Output the (x, y) coordinate of the center of the cell containing the given text.  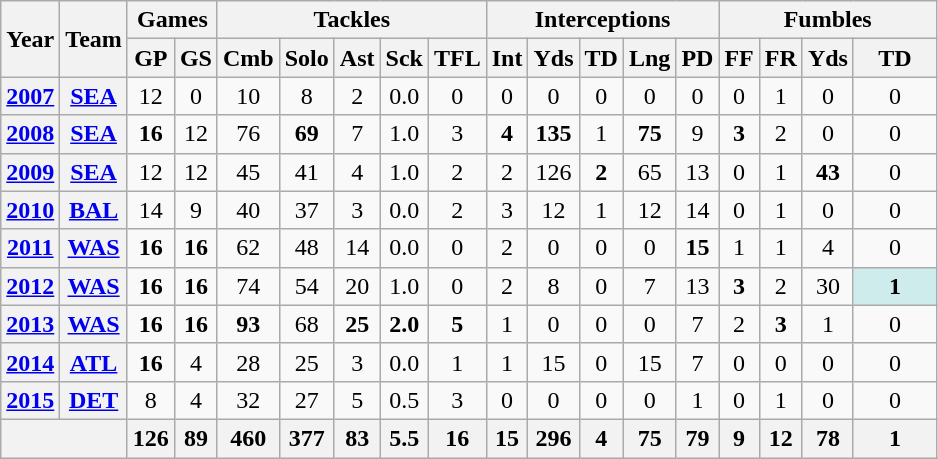
68 (306, 324)
PD (698, 58)
43 (828, 172)
2012 (30, 286)
Tackles (352, 20)
78 (828, 438)
GS (196, 58)
2011 (30, 248)
45 (248, 172)
296 (554, 438)
Team (94, 39)
377 (306, 438)
76 (248, 134)
2007 (30, 96)
135 (554, 134)
Fumbles (828, 20)
93 (248, 324)
Year (30, 39)
79 (698, 438)
62 (248, 248)
BAL (94, 210)
74 (248, 286)
54 (306, 286)
32 (248, 400)
DET (94, 400)
FR (780, 58)
10 (248, 96)
GP (150, 58)
83 (357, 438)
Cmb (248, 58)
Games (172, 20)
2.0 (404, 324)
37 (306, 210)
460 (248, 438)
Ast (357, 58)
2013 (30, 324)
2015 (30, 400)
2008 (30, 134)
ATL (94, 362)
41 (306, 172)
40 (248, 210)
89 (196, 438)
FF (739, 58)
2009 (30, 172)
27 (306, 400)
0.5 (404, 400)
5.5 (404, 438)
Interceptions (602, 20)
2014 (30, 362)
Sck (404, 58)
69 (306, 134)
2010 (30, 210)
Lng (649, 58)
65 (649, 172)
Solo (306, 58)
48 (306, 248)
30 (828, 286)
28 (248, 362)
20 (357, 286)
TFL (457, 58)
Int (507, 58)
